Return [X, Y] of the center of cell containing provided text 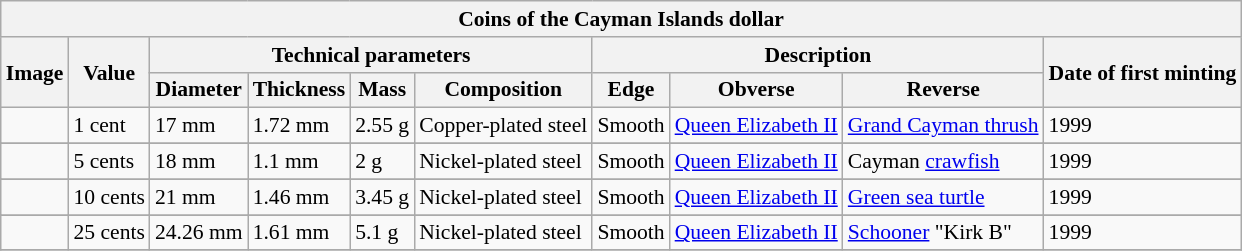
Obverse [756, 90]
Thickness [300, 90]
Grand Cayman thrush [944, 126]
21 mm [199, 197]
1.46 mm [300, 197]
Green sea turtle [944, 197]
17 mm [199, 126]
Edge [630, 90]
Image [35, 72]
Copper-plated steel [503, 126]
Technical parameters [371, 55]
Mass [382, 90]
24.26 mm [199, 233]
10 cents [108, 197]
Reverse [944, 90]
18 mm [199, 162]
1.61 mm [300, 233]
25 cents [108, 233]
1.1 mm [300, 162]
1.72 mm [300, 126]
2.55 g [382, 126]
5 cents [108, 162]
Value [108, 72]
Schooner "Kirk B" [944, 233]
1 cent [108, 126]
5.1 g [382, 233]
3.45 g [382, 197]
Description [818, 55]
2 g [382, 162]
Diameter [199, 90]
Date of first minting [1143, 72]
Cayman crawfish [944, 162]
Coins of the Cayman Islands dollar [622, 19]
Composition [503, 90]
